Detect which cell encompasses the target text, then output its [X, Y] center coordinate. 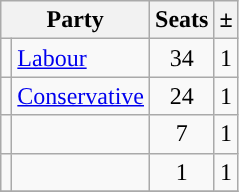
24 [182, 96]
7 [182, 134]
Party [76, 20]
Labour [81, 58]
Seats [182, 20]
± [226, 20]
34 [182, 58]
Conservative [81, 96]
